Output the [x, y] coordinate of the center of the cell containing the given text.  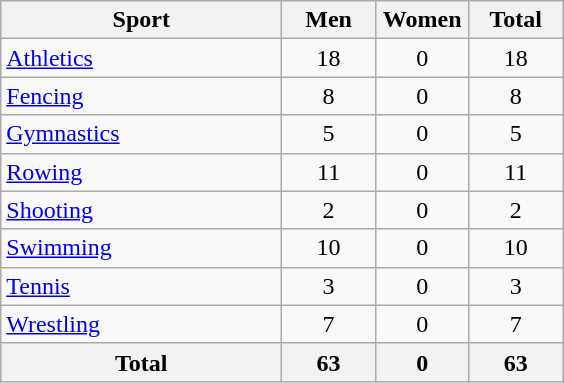
Tennis [142, 286]
Rowing [142, 172]
Sport [142, 20]
Gymnastics [142, 134]
Athletics [142, 58]
Men [329, 20]
Women [422, 20]
Swimming [142, 248]
Shooting [142, 210]
Fencing [142, 96]
Wrestling [142, 324]
